Scan for the cell matching the given text and deliver its [X, Y] coordinate at center. 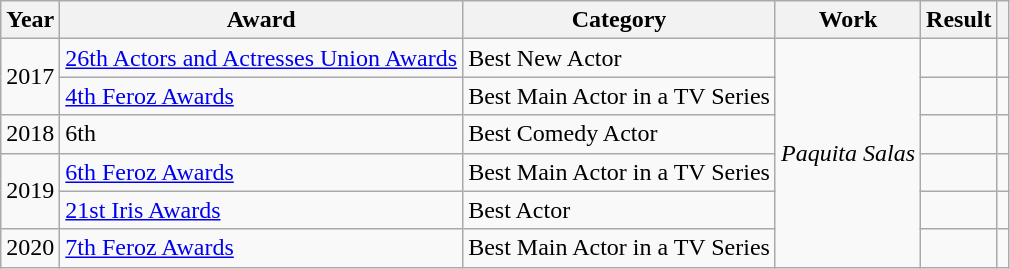
2019 [30, 191]
4th Feroz Awards [262, 96]
6th [262, 134]
2020 [30, 248]
Category [620, 20]
7th Feroz Awards [262, 248]
Best Actor [620, 210]
Best New Actor [620, 58]
21st Iris Awards [262, 210]
26th Actors and Actresses Union Awards [262, 58]
Best Comedy Actor [620, 134]
2017 [30, 77]
Work [848, 20]
Year [30, 20]
6th Feroz Awards [262, 172]
Result [959, 20]
2018 [30, 134]
Paquita Salas [848, 153]
Award [262, 20]
